Provide the (x, y) coordinate of the cell's center where the given text is located.  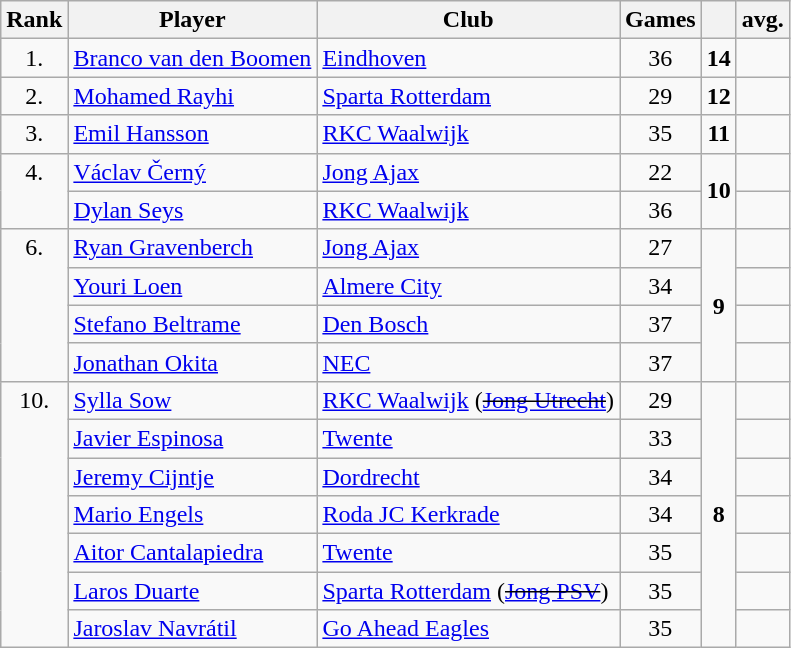
Jaroslav Navrátil (192, 629)
Sparta Rotterdam (468, 96)
Almere City (468, 286)
Mario Engels (192, 515)
11 (718, 134)
Emil Hansson (192, 134)
3. (34, 134)
9 (718, 305)
Player (192, 20)
Jeremy Cijntje (192, 477)
Branco van den Boomen (192, 58)
Club (468, 20)
12 (718, 96)
RKC Waalwijk (Jong Utrecht) (468, 400)
2. (34, 96)
8 (718, 514)
Youri Loen (192, 286)
27 (661, 248)
Roda JC Kerkrade (468, 515)
1. (34, 58)
NEC (468, 362)
Dordrecht (468, 477)
Stefano Beltrame (192, 324)
Aitor Cantalapiedra (192, 553)
Games (661, 20)
Go Ahead Eagles (468, 629)
Mohamed Rayhi (192, 96)
10 (718, 191)
Rank (34, 20)
14 (718, 58)
33 (661, 438)
Ryan Gravenberch (192, 248)
Jonathan Okita (192, 362)
Laros Duarte (192, 591)
Sylla Sow (192, 400)
Javier Espinosa (192, 438)
22 (661, 172)
Dylan Seys (192, 210)
10. (34, 514)
6. (34, 305)
4. (34, 191)
Václav Černý (192, 172)
Sparta Rotterdam (Jong PSV) (468, 591)
Eindhoven (468, 58)
Den Bosch (468, 324)
avg. (762, 20)
